Identify which cell holds the provided text, then report its (x, y) central coordinate. 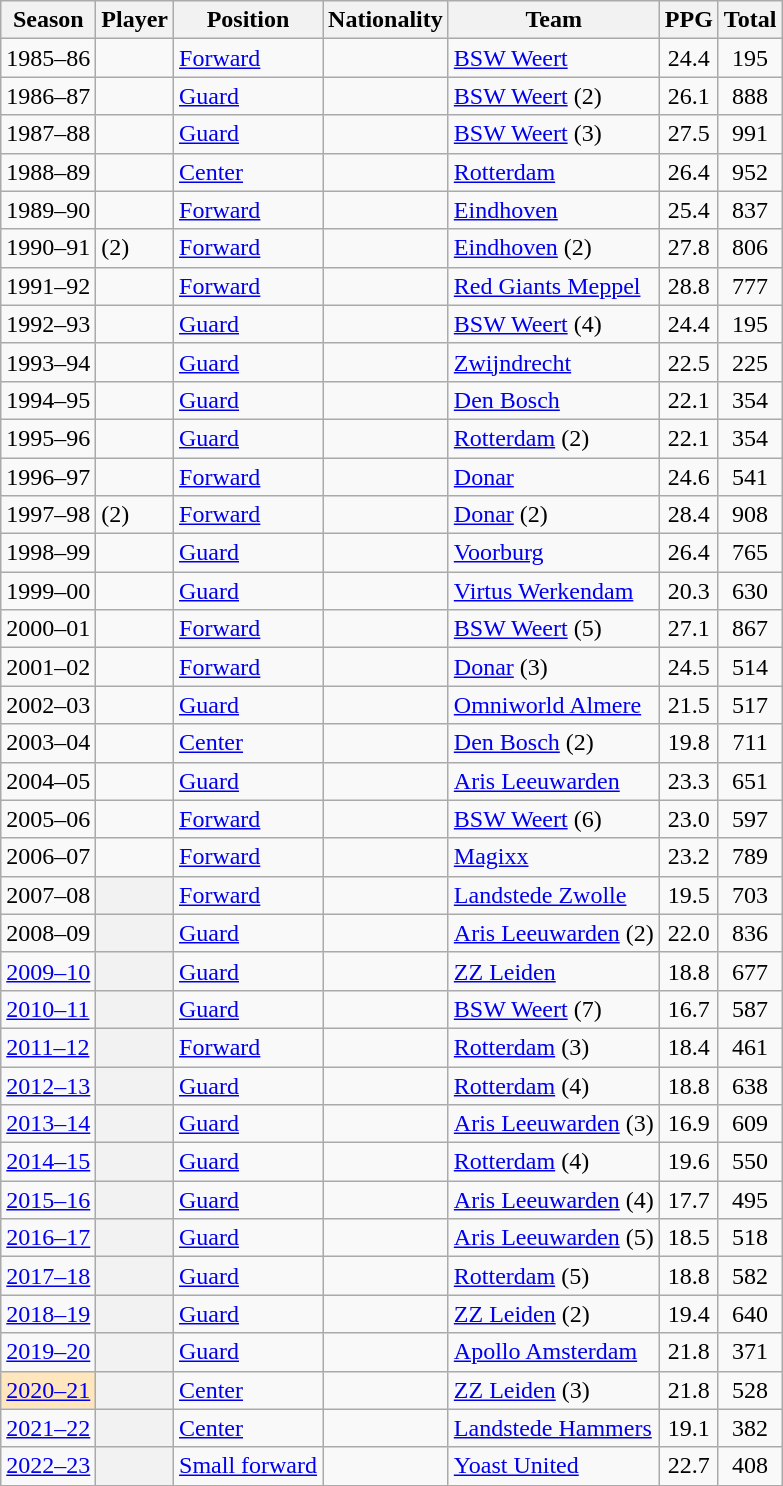
837 (750, 210)
2005–06 (48, 819)
514 (750, 667)
17.7 (688, 1200)
2018–19 (48, 1314)
Nationality (386, 20)
Aris Leeuwarden (2) (554, 933)
789 (750, 857)
20.3 (688, 591)
26.1 (688, 96)
1995–96 (48, 438)
518 (750, 1238)
1989–90 (48, 210)
22.7 (688, 1466)
2008–09 (48, 933)
23.3 (688, 781)
PPG (688, 20)
Team (554, 20)
991 (750, 134)
408 (750, 1466)
19.8 (688, 743)
495 (750, 1200)
2007–08 (48, 895)
Den Bosch (2) (554, 743)
777 (750, 286)
16.9 (688, 1124)
28.8 (688, 286)
BSW Weert (6) (554, 819)
Season (48, 20)
2000–01 (48, 629)
1988–89 (48, 172)
Total (750, 20)
952 (750, 172)
23.2 (688, 857)
Donar (2) (554, 515)
2010–11 (48, 1009)
Aris Leeuwarden (4) (554, 1200)
Player (135, 20)
28.4 (688, 515)
Yoast United (554, 1466)
1987–88 (48, 134)
703 (750, 895)
Voorburg (554, 553)
867 (750, 629)
24.5 (688, 667)
27.8 (688, 248)
18.4 (688, 1047)
21.5 (688, 705)
541 (750, 477)
1993–94 (48, 362)
Rotterdam (5) (554, 1276)
Apollo Amsterdam (554, 1352)
Eindhoven (554, 210)
2012–13 (48, 1085)
2019–20 (48, 1352)
22.5 (688, 362)
2021–22 (48, 1428)
BSW Weert (2) (554, 96)
Red Giants Meppel (554, 286)
24.6 (688, 477)
638 (750, 1085)
19.4 (688, 1314)
461 (750, 1047)
2020–21 (48, 1390)
587 (750, 1009)
22.0 (688, 933)
ZZ Leiden (3) (554, 1390)
2013–14 (48, 1124)
2006–07 (48, 857)
Den Bosch (554, 400)
ZZ Leiden (554, 971)
640 (750, 1314)
BSW Weert (554, 58)
23.0 (688, 819)
1994–95 (48, 400)
Aris Leeuwarden (5) (554, 1238)
1999–00 (48, 591)
597 (750, 819)
1998–99 (48, 553)
888 (750, 96)
18.5 (688, 1238)
2011–12 (48, 1047)
BSW Weert (3) (554, 134)
Rotterdam (2) (554, 438)
16.7 (688, 1009)
Zwijndrecht (554, 362)
225 (750, 362)
651 (750, 781)
836 (750, 933)
25.4 (688, 210)
BSW Weert (5) (554, 629)
2004–05 (48, 781)
Virtus Werkendam (554, 591)
Donar (554, 477)
Omniworld Almere (554, 705)
Landstede Zwolle (554, 895)
677 (750, 971)
Aris Leeuwarden (3) (554, 1124)
2002–03 (48, 705)
Eindhoven (2) (554, 248)
765 (750, 553)
Magixx (554, 857)
19.6 (688, 1162)
Rotterdam (554, 172)
2016–17 (48, 1238)
517 (750, 705)
2017–18 (48, 1276)
382 (750, 1428)
1997–98 (48, 515)
2022–23 (48, 1466)
908 (750, 515)
ZZ Leiden (2) (554, 1314)
2001–02 (48, 667)
27.5 (688, 134)
Position (248, 20)
1986–87 (48, 96)
27.1 (688, 629)
630 (750, 591)
582 (750, 1276)
2009–10 (48, 971)
711 (750, 743)
550 (750, 1162)
19.5 (688, 895)
1990–91 (48, 248)
Landstede Hammers (554, 1428)
BSW Weert (4) (554, 324)
609 (750, 1124)
371 (750, 1352)
Donar (3) (554, 667)
1991–92 (48, 286)
Rotterdam (3) (554, 1047)
2014–15 (48, 1162)
1992–93 (48, 324)
2003–04 (48, 743)
1996–97 (48, 477)
1985–86 (48, 58)
Small forward (248, 1466)
806 (750, 248)
BSW Weert (7) (554, 1009)
Aris Leeuwarden (554, 781)
528 (750, 1390)
2015–16 (48, 1200)
19.1 (688, 1428)
